Pinpoint the cell where the given text exists, returning its (x, y) midpoint coordinate. 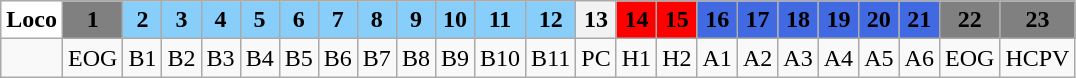
10 (454, 20)
A1 (717, 58)
16 (717, 20)
B2 (182, 58)
A3 (798, 58)
B6 (338, 58)
23 (1038, 20)
17 (757, 20)
A2 (757, 58)
8 (376, 20)
A5 (879, 58)
7 (338, 20)
B5 (298, 58)
20 (879, 20)
3 (182, 20)
2 (142, 20)
21 (919, 20)
14 (636, 20)
B3 (220, 58)
15 (677, 20)
B4 (260, 58)
B1 (142, 58)
A6 (919, 58)
22 (969, 20)
B10 (500, 58)
6 (298, 20)
B9 (454, 58)
B11 (551, 58)
H1 (636, 58)
11 (500, 20)
1 (92, 20)
19 (838, 20)
13 (596, 20)
9 (416, 20)
B7 (376, 58)
12 (551, 20)
PC (596, 58)
Loco (32, 20)
5 (260, 20)
4 (220, 20)
HCPV (1038, 58)
H2 (677, 58)
A4 (838, 58)
18 (798, 20)
B8 (416, 58)
